Detect which cell encompasses the target text, then output its (X, Y) center coordinate. 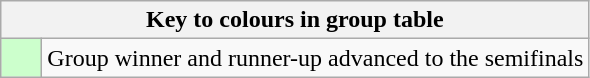
Key to colours in group table (295, 20)
Group winner and runner-up advanced to the semifinals (316, 58)
